Return the [X, Y] coordinate for the center point of the cell that contains the specified text.  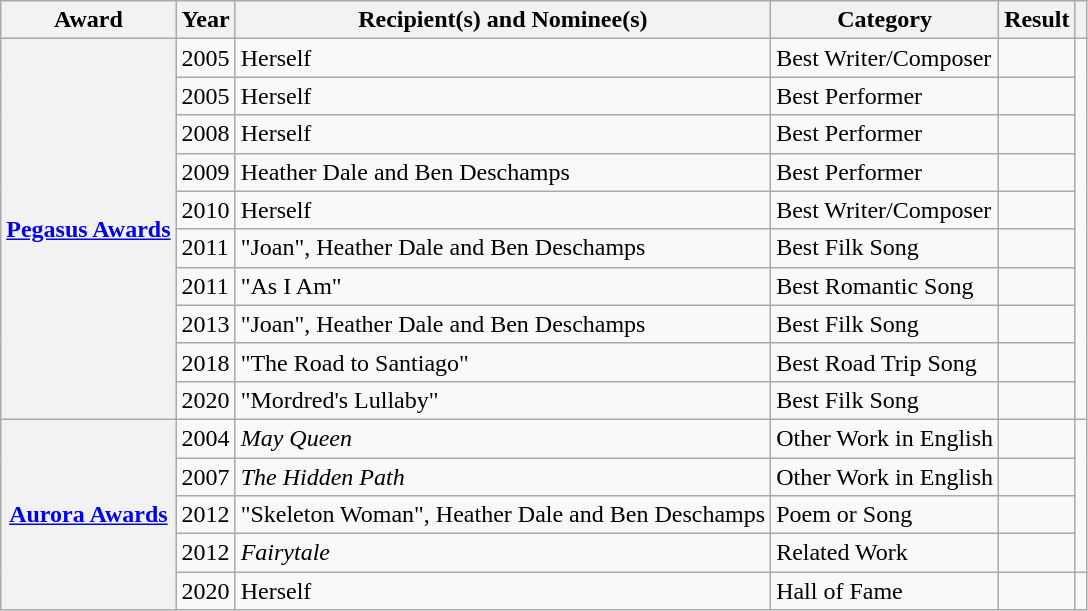
Year [206, 20]
Pegasus Awards [88, 230]
2009 [206, 172]
"As I Am" [502, 286]
Recipient(s) and Nominee(s) [502, 20]
Award [88, 20]
Fairytale [502, 553]
Best Romantic Song [885, 286]
"The Road to Santiago" [502, 362]
2008 [206, 134]
Heather Dale and Ben Deschamps [502, 172]
Aurora Awards [88, 514]
Result [1037, 20]
May Queen [502, 438]
2010 [206, 210]
2004 [206, 438]
Best Road Trip Song [885, 362]
2018 [206, 362]
"Mordred's Lullaby" [502, 400]
Category [885, 20]
Hall of Fame [885, 591]
2013 [206, 324]
The Hidden Path [502, 477]
Related Work [885, 553]
"Skeleton Woman", Heather Dale and Ben Deschamps [502, 515]
2007 [206, 477]
Poem or Song [885, 515]
